Search for the cell housing the specified text and yield its (x, y) center coordinate. 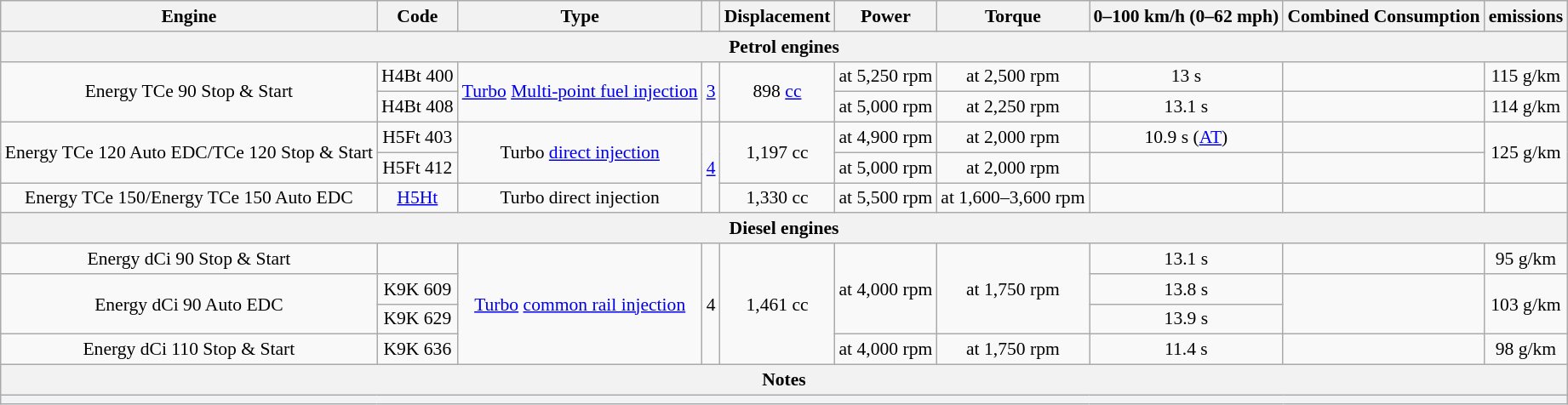
Code (417, 16)
at 1,600–3,600 rpm (1013, 198)
Energy dCi 90 Auto EDC (189, 305)
13.8 s (1187, 289)
H5Ft 403 (417, 138)
Torque (1013, 16)
13 s (1187, 77)
Energy dCi 110 Stop & Start (189, 350)
Power (885, 16)
at 5,250 rpm (885, 77)
at 2,250 rpm (1013, 107)
Type (581, 16)
at 4,900 rpm (885, 138)
Turbo Multi-point fuel injection (581, 92)
K9K 636 (417, 350)
Combined Consumption (1383, 16)
Petrol engines (784, 47)
at 5,500 rpm (885, 198)
Displacement (778, 16)
13.9 s (1187, 319)
0–100 km/h (0–62 mph) (1187, 16)
Energy dCi 90 Stop & Start (189, 259)
Notes (784, 380)
125 g/km (1526, 153)
Turbo common rail injection (581, 304)
98 g/km (1526, 350)
103 g/km (1526, 305)
95 g/km (1526, 259)
10.9 s (AT) (1187, 138)
Energy TCe 90 Stop & Start (189, 92)
Energy TCe 150/Energy TCe 150 Auto EDC (189, 198)
11.4 s (1187, 350)
Engine (189, 16)
115 g/km (1526, 77)
H5Ht (417, 198)
1,330 cc (778, 198)
emissions (1526, 16)
Energy TCe 120 Auto EDC/TCe 120 Stop & Start (189, 153)
898 cc (778, 92)
1,461 cc (778, 304)
1,197 cc (778, 153)
K9K 629 (417, 319)
Diesel engines (784, 229)
K9K 609 (417, 289)
H5Ft 412 (417, 168)
at 2,500 rpm (1013, 77)
H4Bt 400 (417, 77)
114 g/km (1526, 107)
H4Bt 408 (417, 107)
3 (712, 92)
